Provide the (x, y) coordinate of the cell's center where the given text is located.  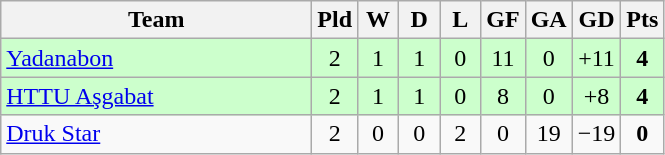
L (460, 20)
+11 (596, 58)
GA (548, 20)
HTTU Aşgabat (156, 96)
19 (548, 134)
Team (156, 20)
Druk Star (156, 134)
−19 (596, 134)
11 (503, 58)
D (420, 20)
Yadanabon (156, 58)
GD (596, 20)
Pld (335, 20)
GF (503, 20)
W (378, 20)
Pts (642, 20)
8 (503, 96)
+8 (596, 96)
